Return the [X, Y] coordinate for the center point of the cell that contains the specified text.  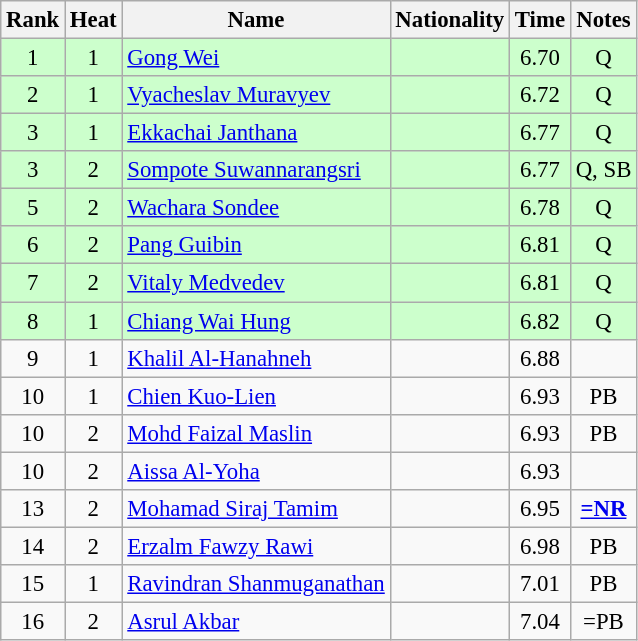
Vyacheslav Muravyev [256, 95]
7.04 [540, 621]
13 [33, 509]
6.78 [540, 208]
Mohamad Siraj Tamim [256, 509]
5 [33, 208]
Vitaly Medvedev [256, 283]
=PB [603, 621]
Ekkachai Janthana [256, 133]
Chiang Wai Hung [256, 321]
8 [33, 321]
6.82 [540, 321]
Khalil Al-Hanahneh [256, 358]
Q, SB [603, 170]
Heat [94, 20]
6.70 [540, 58]
Rank [33, 20]
Sompote Suwannarangsri [256, 170]
Time [540, 20]
6.88 [540, 358]
Wachara Sondee [256, 208]
6.72 [540, 95]
Ravindran Shanmuganathan [256, 584]
6.95 [540, 509]
Notes [603, 20]
Aissa Al-Yoha [256, 471]
Erzalm Fawzy Rawi [256, 546]
Mohd Faizal Maslin [256, 433]
6.98 [540, 546]
15 [33, 584]
6 [33, 245]
Name [256, 20]
Gong Wei [256, 58]
Nationality [450, 20]
14 [33, 546]
7 [33, 283]
16 [33, 621]
Chien Kuo-Lien [256, 396]
=NR [603, 509]
7.01 [540, 584]
Asrul Akbar [256, 621]
9 [33, 358]
Pang Guibin [256, 245]
